Pinpoint the cell where the given text exists, returning its [x, y] midpoint coordinate. 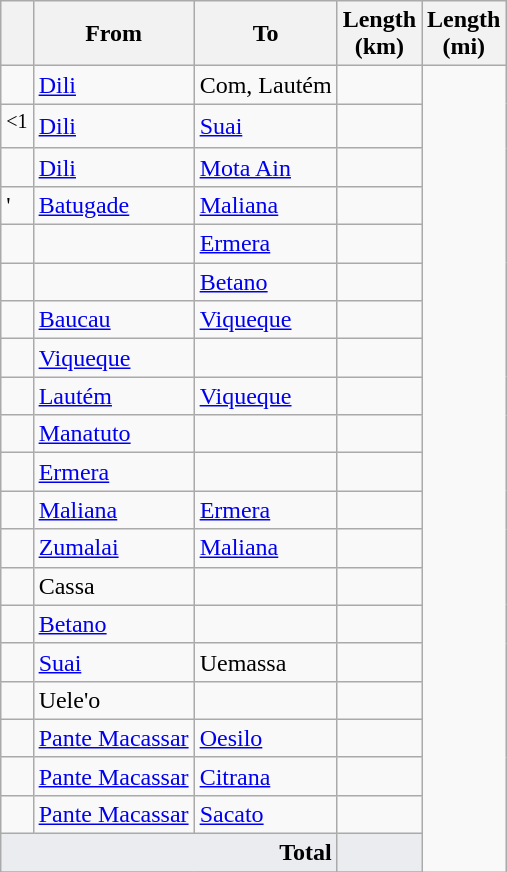
From [114, 34]
Com, Lautém [266, 85]
' [17, 205]
Batugade [114, 205]
Sacato [266, 814]
Mota Ain [266, 167]
Uele'o [114, 700]
Uemassa [266, 662]
Cassa [114, 586]
<1 [17, 126]
Citrana [266, 776]
Baucau [114, 320]
Total [169, 853]
Manatuto [114, 434]
To [266, 34]
Length(mi) [464, 34]
Oesilo [266, 738]
Zumalai [114, 548]
Lautém [114, 396]
Length(km) [379, 34]
